Scan for the cell matching the given text and deliver its (X, Y) coordinate at center. 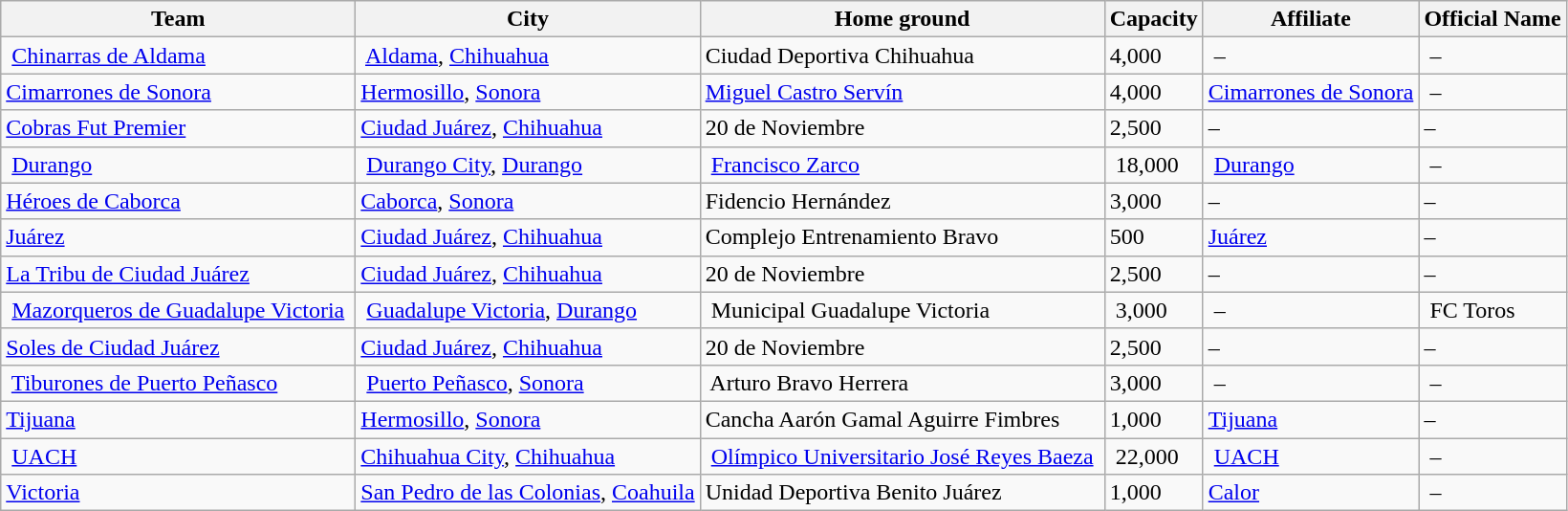
Mazorqueros de Guadalupe Victoria (178, 310)
Durango City, Durango (528, 165)
Aldama, Chihuahua (528, 56)
Victoria (178, 493)
Cobras Fut Premier (178, 128)
Capacity (1153, 19)
Fidencio Hernández (903, 201)
Chinarras de Aldama (178, 56)
Héroes de Caborca (178, 201)
Unidad Deportiva Benito Juárez (903, 493)
La Tribu de Ciudad Juárez (178, 274)
Guadalupe Victoria, Durango (528, 310)
FC Toros (1492, 310)
San Pedro de las Colonias, Coahuila (528, 493)
Cancha Aarón Gamal Aguirre Fimbres (903, 419)
Soles de Ciudad Juárez (178, 346)
Complejo Entrenamiento Bravo (903, 237)
500 (1153, 237)
Official Name (1492, 19)
Home ground (903, 19)
City (528, 19)
18,000 (1153, 165)
Chihuahua City, Chihuahua (528, 456)
Ciudad Deportiva Chihuahua (903, 56)
Municipal Guadalupe Victoria (903, 310)
Miguel Castro Servín (903, 92)
22,000 (1153, 456)
Tiburones de Puerto Peñasco (178, 383)
Team (178, 19)
Puerto Peñasco, Sonora (528, 383)
Calor (1311, 493)
Caborca, Sonora (528, 201)
Affiliate (1311, 19)
Olímpico Universitario José Reyes Baeza (903, 456)
Arturo Bravo Herrera (903, 383)
Francisco Zarco (903, 165)
